Scan for the cell matching the given text and deliver its [x, y] coordinate at center. 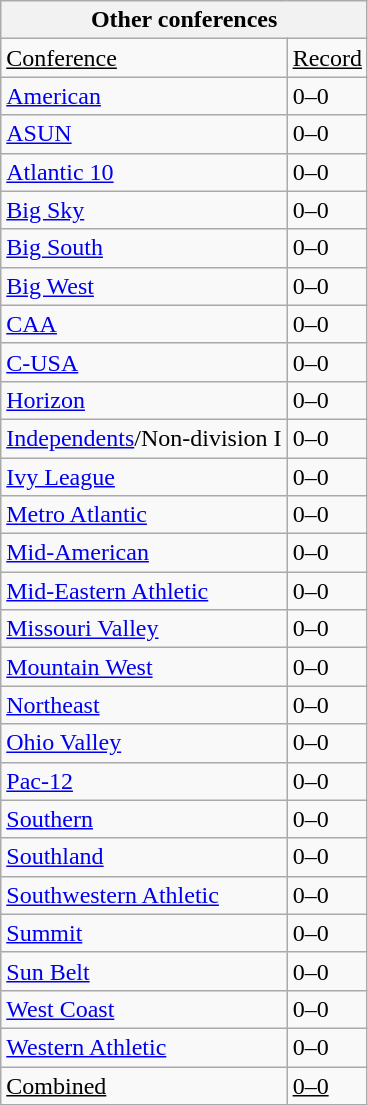
Northeast [144, 705]
Combined [144, 1085]
Record [327, 58]
Sun Belt [144, 971]
West Coast [144, 1009]
Horizon [144, 400]
Southland [144, 857]
Big Sky [144, 210]
Ohio Valley [144, 743]
Mountain West [144, 667]
C-USA [144, 362]
Southwestern Athletic [144, 895]
Big South [144, 248]
American [144, 96]
Missouri Valley [144, 629]
Independents/Non-division I [144, 438]
ASUN [144, 134]
Metro Atlantic [144, 515]
Summit [144, 933]
Ivy League [144, 477]
Mid-Eastern Athletic [144, 591]
Western Athletic [144, 1047]
Pac-12 [144, 781]
Conference [144, 58]
Atlantic 10 [144, 172]
CAA [144, 324]
Mid-American [144, 553]
Southern [144, 819]
Other conferences [184, 20]
Big West [144, 286]
